For the text-containing cell, return its midpoint in (X, Y) coordinate format. 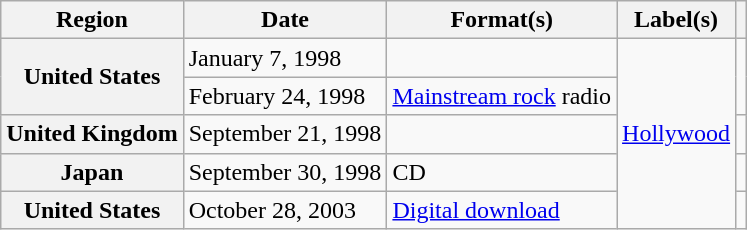
September 30, 1998 (285, 172)
Label(s) (676, 20)
Japan (92, 172)
September 21, 1998 (285, 134)
January 7, 1998 (285, 58)
Date (285, 20)
Hollywood (676, 134)
Digital download (502, 210)
Mainstream rock radio (502, 96)
Format(s) (502, 20)
October 28, 2003 (285, 210)
February 24, 1998 (285, 96)
CD (502, 172)
Region (92, 20)
United Kingdom (92, 134)
